Scan for the cell matching the given text and deliver its (X, Y) coordinate at center. 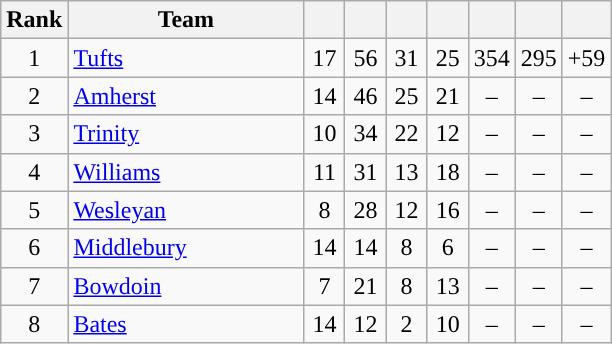
18 (448, 172)
Team (186, 20)
46 (366, 96)
5 (34, 210)
Rank (34, 20)
3 (34, 134)
56 (366, 58)
Bates (186, 324)
22 (406, 134)
4 (34, 172)
Bowdoin (186, 286)
34 (366, 134)
17 (324, 58)
1 (34, 58)
Trinity (186, 134)
Amherst (186, 96)
354 (492, 58)
Wesleyan (186, 210)
16 (448, 210)
Middlebury (186, 248)
Tufts (186, 58)
+59 (586, 58)
11 (324, 172)
28 (366, 210)
Williams (186, 172)
295 (538, 58)
